Pinpoint the cell where the given text exists, returning its (X, Y) midpoint coordinate. 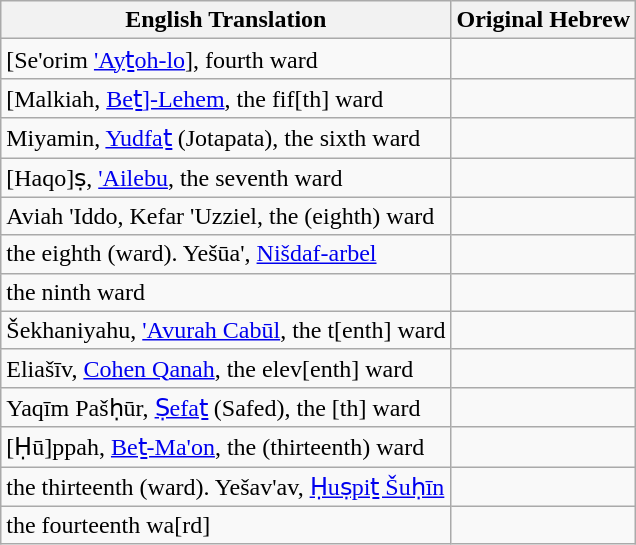
the fourteenth wa[rd] (226, 525)
Miyamin, Yudfaṯ (Jotapata), the sixth ward (226, 138)
the ninth ward (226, 292)
Original Hebrew (544, 20)
the eighth (ward). Yešūa', Nišdaf-arbel (226, 254)
Aviah 'Iddo, Kefar 'Uzziel, the (eighth) ward (226, 216)
Yaqīm Pašḥūr, Ṣefaṯ (Safed), the [th] ward (226, 407)
English Translation (226, 20)
Šekhaniyahu, 'Avurah Cabūl, the t[enth] ward (226, 330)
[Haqo]ṣ, 'Ailebu, the seventh ward (226, 178)
the thirteenth (ward). Yešav'av, Ḥuṣpiṯ Šuḥīn (226, 486)
Eliašīv, Cohen Qanah, the elev[enth] ward (226, 368)
[Malkiah, Beṯ]-Lehem, the fif[th] ward (226, 98)
[Ḥū]ppah, Beṯ-Ma'on, the (thirteenth) ward (226, 447)
[Se'orim 'Ayṯoh-lo], fourth ward (226, 59)
